From the cell containing the given text, extract its center point as (X, Y) coordinate. 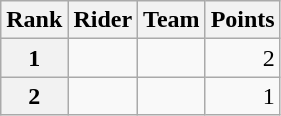
Rider (103, 20)
Team (172, 20)
Rank (34, 20)
Points (242, 20)
